Search for the cell housing the specified text and yield its [x, y] center coordinate. 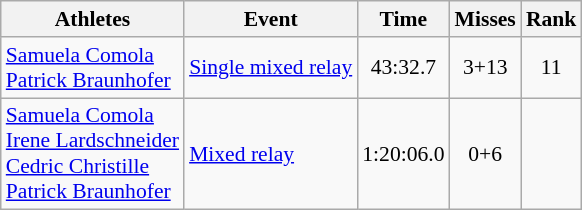
Samuela ComolaPatrick Braunhofer [92, 68]
3+13 [486, 68]
Mixed relay [270, 154]
1:20:06.0 [403, 154]
11 [552, 68]
0+6 [486, 154]
Event [270, 19]
Rank [552, 19]
Misses [486, 19]
Single mixed relay [270, 68]
Time [403, 19]
Athletes [92, 19]
43:32.7 [403, 68]
Samuela ComolaIrene LardschneiderCedric ChristillePatrick Braunhofer [92, 154]
